Search for the cell housing the specified text and yield its [x, y] center coordinate. 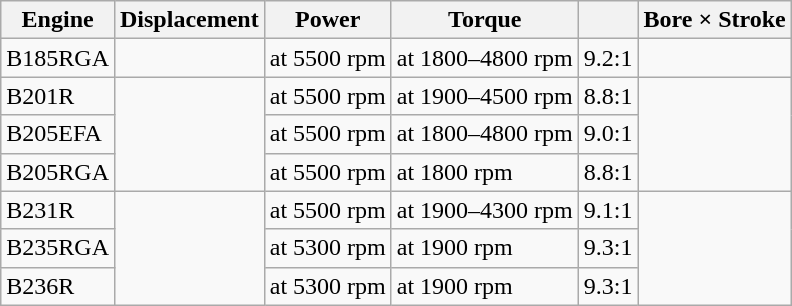
Power [328, 20]
B205RGA [58, 172]
9.0:1 [608, 134]
B235RGA [58, 248]
at 1800 rpm [484, 172]
B205EFA [58, 134]
Engine [58, 20]
Torque [484, 20]
B231R [58, 210]
B236R [58, 286]
at 1900–4500 rpm [484, 96]
Bore × Stroke [714, 20]
9.1:1 [608, 210]
B201R [58, 96]
at 1900–4300 rpm [484, 210]
B185RGA [58, 58]
9.2:1 [608, 58]
Displacement [189, 20]
